From the cell containing the given text, extract its center point as [x, y] coordinate. 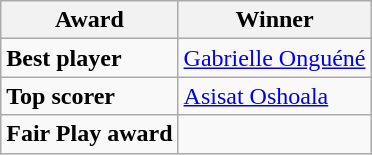
Top scorer [90, 96]
Best player [90, 58]
Fair Play award [90, 134]
Asisat Oshoala [274, 96]
Winner [274, 20]
Award [90, 20]
Gabrielle Onguéné [274, 58]
